Capture the cell that displays the provided text and extract its [x, y] central coordinate. 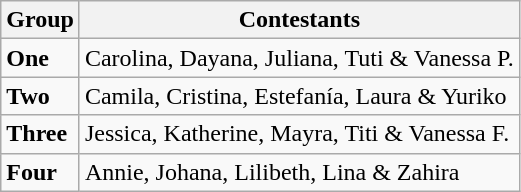
Group [40, 20]
Four [40, 172]
Carolina, Dayana, Juliana, Tuti & Vanessa P. [299, 58]
Two [40, 96]
Contestants [299, 20]
Camila, Cristina, Estefanía, Laura & Yuriko [299, 96]
Annie, Johana, Lilibeth, Lina & Zahira [299, 172]
One [40, 58]
Jessica, Katherine, Mayra, Titi & Vanessa F. [299, 134]
Three [40, 134]
